Output the [x, y] coordinate of the center of the cell containing the given text.  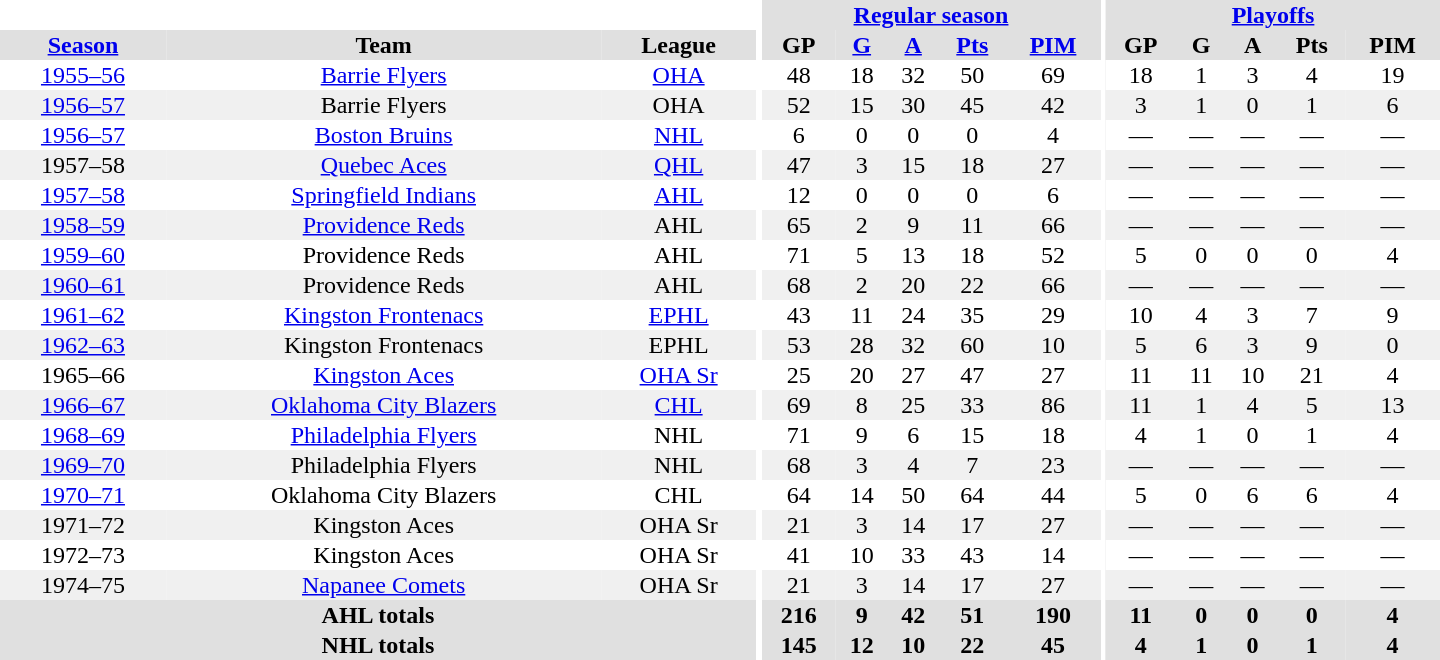
28 [862, 345]
30 [912, 105]
AHL totals [378, 615]
Playoffs [1273, 15]
1971–72 [83, 525]
23 [1054, 465]
NHL totals [378, 645]
Boston Bruins [384, 135]
1966–67 [83, 405]
1965–66 [83, 375]
1955–56 [83, 75]
65 [799, 225]
41 [799, 555]
86 [1054, 405]
1958–59 [83, 225]
35 [972, 315]
1968–69 [83, 435]
QHL [678, 165]
44 [1054, 495]
1962–63 [83, 345]
Springfield Indians [384, 195]
60 [972, 345]
League [678, 45]
1969–70 [83, 465]
1959–60 [83, 255]
1961–62 [83, 315]
Regular season [932, 15]
Team [384, 45]
51 [972, 615]
1960–61 [83, 285]
53 [799, 345]
1972–73 [83, 555]
Quebec Aces [384, 165]
1970–71 [83, 495]
216 [799, 615]
145 [799, 645]
Napanee Comets [384, 585]
8 [862, 405]
19 [1392, 75]
29 [1054, 315]
1974–75 [83, 585]
Season [83, 45]
24 [912, 315]
190 [1054, 615]
48 [799, 75]
